From the cell containing the given text, extract its center point as (x, y) coordinate. 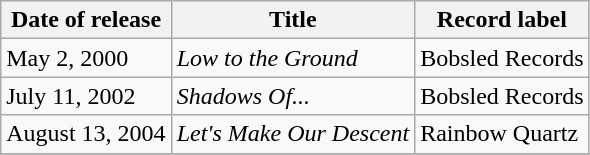
Let's Make Our Descent (292, 134)
July 11, 2002 (86, 96)
May 2, 2000 (86, 58)
Low to the Ground (292, 58)
August 13, 2004 (86, 134)
Rainbow Quartz (502, 134)
Record label (502, 20)
Date of release (86, 20)
Title (292, 20)
Shadows Of... (292, 96)
